Find where the given text appears and provide that cell's center as [x, y] coordinate. 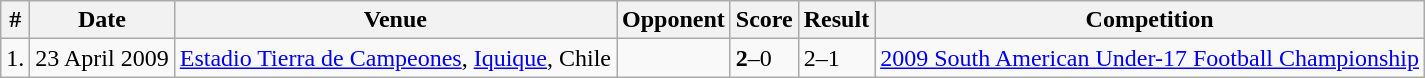
Score [764, 20]
Estadio Tierra de Campeones, Iquique, Chile [395, 58]
23 April 2009 [102, 58]
Opponent [674, 20]
Venue [395, 20]
2–0 [764, 58]
Competition [1150, 20]
1. [16, 58]
Result [836, 20]
Date [102, 20]
# [16, 20]
2009 South American Under-17 Football Championship [1150, 58]
2–1 [836, 58]
